Determine the (X, Y) coordinate at the center of the cell enclosing the given text.  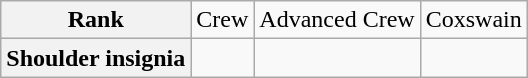
Advanced Crew (337, 20)
Coxswain (474, 20)
Shoulder insignia (96, 58)
Crew (222, 20)
Rank (96, 20)
